From the cell containing the given text, extract its center point as (x, y) coordinate. 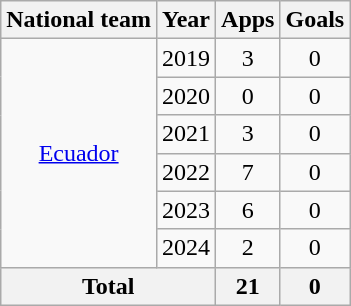
Year (186, 20)
Ecuador (79, 153)
Total (108, 286)
2019 (186, 58)
National team (79, 20)
Apps (248, 20)
2020 (186, 96)
2024 (186, 248)
7 (248, 172)
Goals (315, 20)
2 (248, 248)
2022 (186, 172)
2021 (186, 134)
6 (248, 210)
21 (248, 286)
2023 (186, 210)
